Detect which cell encompasses the target text, then output its (X, Y) center coordinate. 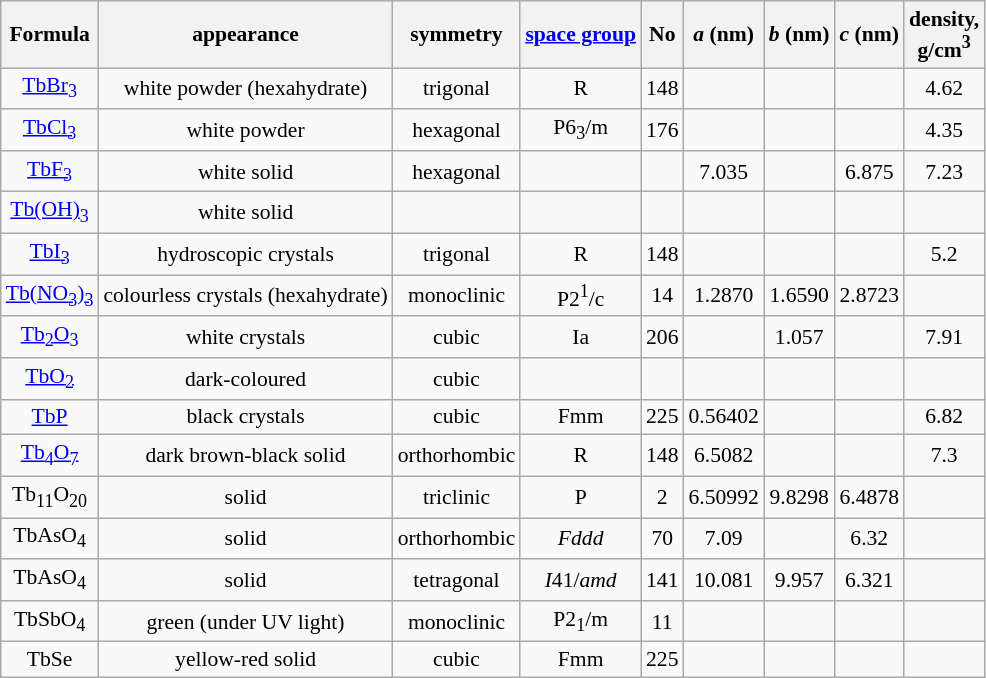
6.4878 (870, 498)
TbI3 (50, 254)
1.6590 (800, 296)
I41/amd (580, 580)
TbP (50, 417)
Formula (50, 34)
6.50992 (724, 498)
Tb(OH)3 (50, 212)
14 (662, 296)
6.82 (944, 417)
white crystals (245, 338)
70 (662, 538)
colourless crystals (hexahydrate) (245, 296)
TbSbO4 (50, 622)
6.32 (870, 538)
2 (662, 498)
c (nm) (870, 34)
appearance (245, 34)
Tb4O7 (50, 456)
176 (662, 130)
7.3 (944, 456)
9.957 (800, 580)
black crystals (245, 417)
7.91 (944, 338)
P63/m (580, 130)
TbBr3 (50, 88)
TbCl3 (50, 130)
dark brown-black solid (245, 456)
1.2870 (724, 296)
Tb(NO3)3 (50, 296)
tetragonal (457, 580)
TbO2 (50, 378)
a (nm) (724, 34)
b (nm) (800, 34)
hydroscopic crystals (245, 254)
7.09 (724, 538)
density, g/cm3 (944, 34)
No (662, 34)
Tb2O3 (50, 338)
triclinic (457, 498)
TbF3 (50, 172)
206 (662, 338)
white powder (hexahydrate) (245, 88)
0.56402 (724, 417)
7.23 (944, 172)
TbSe (50, 660)
10.081 (724, 580)
5.2 (944, 254)
2.8723 (870, 296)
white powder (245, 130)
P (580, 498)
symmetry (457, 34)
P21/m (580, 622)
P21/c (580, 296)
Ia (580, 338)
11 (662, 622)
Tb11O20 (50, 498)
9.8298 (800, 498)
Fddd (580, 538)
4.35 (944, 130)
141 (662, 580)
6.321 (870, 580)
green (under UV light) (245, 622)
6.5082 (724, 456)
7.035 (724, 172)
dark-coloured (245, 378)
space group (580, 34)
6.875 (870, 172)
1.057 (800, 338)
yellow-red solid (245, 660)
4.62 (944, 88)
